Search for the cell housing the specified text and yield its (X, Y) center coordinate. 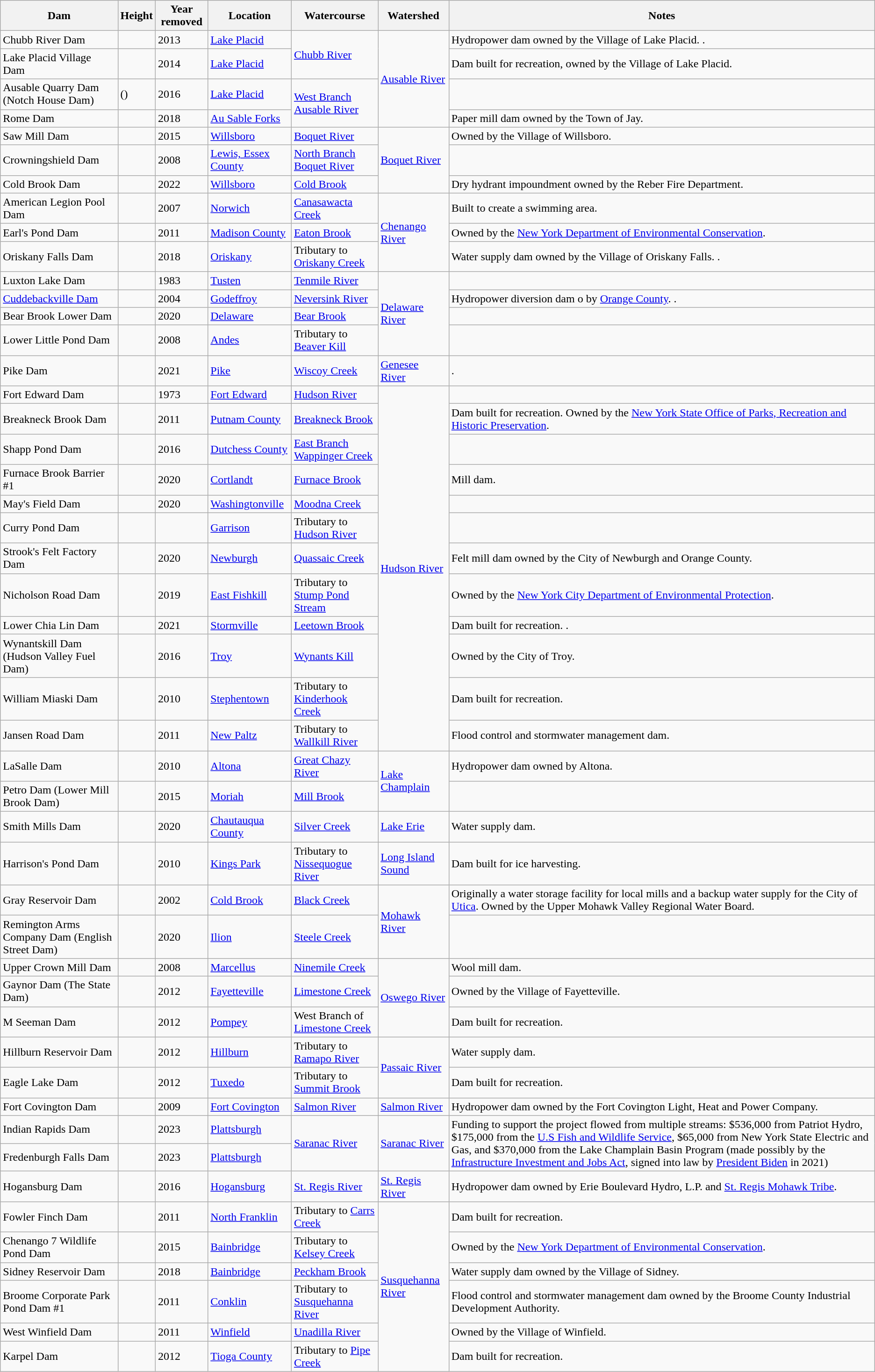
Delaware (250, 316)
Hydropower dam owned by the Village of Lake Placid. . (662, 40)
Mohawk River (414, 922)
Limestone Creek (335, 992)
Tenmile River (335, 280)
Quassaic Creek (335, 558)
Tributary to Stump Pond Stream (335, 595)
Great Chazy River (335, 765)
Notes (662, 16)
Owned by the New York City Department of Environmental Protection. (662, 595)
Sidney Reservoir Dam (59, 1272)
Lake Placid Village Dam (59, 64)
Breakneck Brook (335, 419)
Jansen Road Dam (59, 736)
Furnace Brook Barrier #1 (59, 479)
Upper Crown Mill Dam (59, 967)
Location (250, 16)
Delaware River (414, 313)
North Branch Boquet River (335, 160)
Dam (59, 16)
Ausable Quarry Dam (Notch House Dam) (59, 94)
Tioga County (250, 1356)
Hogansburg (250, 1186)
Pike Dam (59, 371)
Hydropower dam owned by the Fort Covington Light, Heat and Power Company. (662, 1107)
Canasawacta Creek (335, 208)
Tributary to Kinderhook Creek (335, 699)
Felt mill dam owned by the City of Newburgh and Orange County. (662, 558)
William Miaski Dam (59, 699)
Hillburn Reservoir Dam (59, 1052)
North Franklin (250, 1217)
Dam built for recreation, owned by the Village of Lake Placid. (662, 64)
Dam built for recreation. . (662, 625)
May's Field Dam (59, 504)
Oriskany Falls Dam (59, 256)
Pike (250, 371)
Altona (250, 765)
Watershed (414, 16)
Curry Pond Dam (59, 528)
Lower Little Pond Dam (59, 340)
2007 (181, 208)
Stormville (250, 625)
Watercourse (335, 16)
2009 (181, 1107)
Saw Mill Dam (59, 136)
Flood control and stormwater management dam owned by the Broome County Industrial Development Authority. (662, 1302)
Stephentown (250, 699)
Tributary to Summit Brook (335, 1082)
2013 (181, 40)
Hydropower dam owned by Altona. (662, 765)
2014 (181, 64)
Marcellus (250, 967)
Oriskany (250, 256)
East Branch Wappinger Creek (335, 450)
2019 (181, 595)
Tributary to Susquehanna River (335, 1302)
2022 (181, 184)
Fowler Finch Dam (59, 1217)
Silver Creek (335, 827)
Fort Edward Dam (59, 395)
Tributary to Nissequogue River (335, 864)
Newburgh (250, 558)
Pompey (250, 1022)
Black Creek (335, 900)
Conklin (250, 1302)
Mill dam. (662, 479)
Dam built for ice harvesting. (662, 864)
East Fishkill (250, 595)
Passaic River (414, 1067)
2002 (181, 900)
Mill Brook (335, 796)
1973 (181, 395)
West Winfield Dam (59, 1332)
Wiscoy Creek (335, 371)
American Legion Pool Dam (59, 208)
Chenango River (414, 232)
Dry hydrant impoundment owned by the Reber Fire Department. (662, 184)
Lewis, Essex County (250, 160)
Washingtonville (250, 504)
Tributary to Pipe Creek (335, 1356)
Putnam County (250, 419)
Unadilla River (335, 1332)
Bear Brook Lower Dam (59, 316)
Tributary to Oriskany Creek (335, 256)
Susquehanna River (414, 1286)
Cuddebackville Dam (59, 299)
Lake Erie (414, 827)
Furnace Brook (335, 479)
Lake Champlain (414, 781)
Karpel Dam (59, 1356)
Fort Covington (250, 1107)
Moodna Creek (335, 504)
Water supply dam owned by the Village of Sidney. (662, 1272)
Water supply dam owned by the Village of Oriskany Falls. . (662, 256)
Fort Covington Dam (59, 1107)
Flood control and stormwater management dam. (662, 736)
Hydropower dam owned by Erie Boulevard Hydro, L.P. and St. Regis Mohawk Tribe. (662, 1186)
Breakneck Brook Dam (59, 419)
Height (136, 16)
Hydropower diversion dam o by Orange County. . (662, 299)
West Branch of Limestone Creek (335, 1022)
Neversink River (335, 299)
Tributary to Beaver Kill (335, 340)
Chubb River (335, 55)
Lower Chia Lin Dam (59, 625)
Genesee River (414, 371)
1983 (181, 280)
Au Sable Forks (250, 118)
Ausable River (414, 79)
Gray Reservoir Dam (59, 900)
Eaton Brook (335, 232)
M Seeman Dam (59, 1022)
Madison County (250, 232)
Ilion (250, 937)
Dutchess County (250, 450)
Oswego River (414, 998)
2004 (181, 299)
Luxton Lake Dam (59, 280)
Moriah (250, 796)
Crowningshield Dam (59, 160)
Peckham Brook (335, 1272)
Broome Corporate Park Pond Dam #1 (59, 1302)
Chautauqua County (250, 827)
Wynantskill Dam (Hudson Valley Fuel Dam) (59, 656)
Earl's Pond Dam (59, 232)
Tributary to Kelsey Creek (335, 1247)
Eagle Lake Dam (59, 1082)
Owned by the Village of Winfield. (662, 1332)
Shapp Pond Dam (59, 450)
Godeffroy (250, 299)
Wool mill dam. (662, 967)
Tusten (250, 280)
Bear Brook (335, 316)
Built to create a swimming area. (662, 208)
Paper mill dam owned by the Town of Jay. (662, 118)
Tributary to Carrs Creek (335, 1217)
Fredenburgh Falls Dam (59, 1158)
Indian Rapids Dam (59, 1129)
Cold Brook Dam (59, 184)
Dam built for recreation. Owned by the New York State Office of Parks, Recreation and Historic Preservation. (662, 419)
New Paltz (250, 736)
Owned by the City of Troy. (662, 656)
Fort Edward (250, 395)
Garrison (250, 528)
Winfield (250, 1332)
() (136, 94)
Tributary to Ramapo River (335, 1052)
Long Island Sound (414, 864)
Tributary to Hudson River (335, 528)
Norwich (250, 208)
Chubb River Dam (59, 40)
Tuxedo (250, 1082)
Troy (250, 656)
Year removed (181, 16)
Andes (250, 340)
Owned by the Village of Fayetteville. (662, 992)
Petro Dam (Lower Mill Brook Dam) (59, 796)
Gaynor Dam (The State Dam) (59, 992)
Hogansburg Dam (59, 1186)
. (662, 371)
Harrison's Pond Dam (59, 864)
Kings Park (250, 864)
LaSalle Dam (59, 765)
Hillburn (250, 1052)
Rome Dam (59, 118)
Ninemile Creek (335, 967)
Cortlandt (250, 479)
Owned by the Village of Willsboro. (662, 136)
Leetown Brook (335, 625)
Wynants Kill (335, 656)
Remington Arms Company Dam (English Street Dam) (59, 937)
Strook's Felt Factory Dam (59, 558)
West Branch Ausable River (335, 103)
Nicholson Road Dam (59, 595)
Tributary to Wallkill River (335, 736)
Fayetteville (250, 992)
Smith Mills Dam (59, 827)
Steele Creek (335, 937)
Chenango 7 Wildlife Pond Dam (59, 1247)
